For the text-containing cell, return its midpoint in [X, Y] coordinate format. 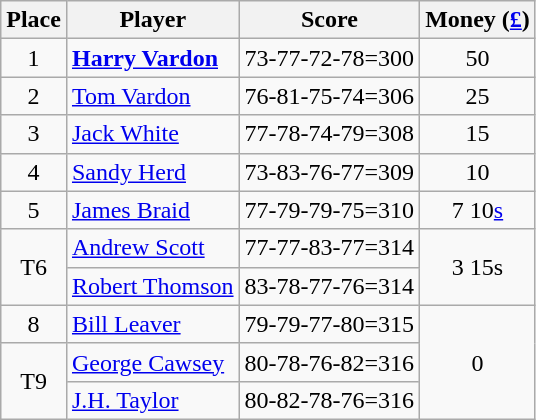
7 10s [478, 210]
76-81-75-74=306 [330, 96]
25 [478, 96]
Bill Leaver [152, 324]
5 [34, 210]
James Braid [152, 210]
15 [478, 134]
77-77-83-77=314 [330, 248]
80-82-78-76=316 [330, 400]
Jack White [152, 134]
Score [330, 20]
83-78-77-76=314 [330, 286]
10 [478, 172]
2 [34, 96]
Player [152, 20]
80-78-76-82=316 [330, 362]
3 15s [478, 267]
Sandy Herd [152, 172]
Harry Vardon [152, 58]
T9 [34, 381]
Place [34, 20]
77-79-79-75=310 [330, 210]
Tom Vardon [152, 96]
73-83-76-77=309 [330, 172]
77-78-74-79=308 [330, 134]
8 [34, 324]
Money (£) [478, 20]
3 [34, 134]
J.H. Taylor [152, 400]
50 [478, 58]
Andrew Scott [152, 248]
73-77-72-78=300 [330, 58]
4 [34, 172]
Robert Thomson [152, 286]
T6 [34, 267]
0 [478, 362]
79-79-77-80=315 [330, 324]
George Cawsey [152, 362]
1 [34, 58]
